Extract the [x, y] coordinate from the center of the cell holding the provided text.  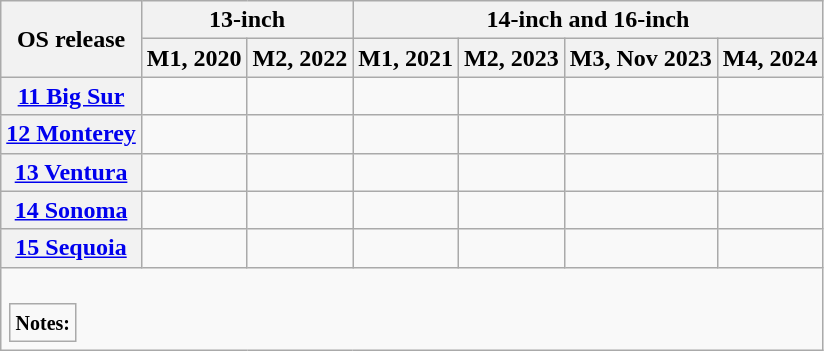
14-inch and 16-inch [588, 20]
M3, Nov 2023 [640, 58]
M2, 2023 [512, 58]
15 Sequoia [72, 248]
M4, 2024 [770, 58]
14 Sonoma [72, 210]
13-inch [246, 20]
M1, 2021 [406, 58]
12 Monterey [72, 134]
13 Ventura [72, 172]
M2, 2022 [300, 58]
OS release [72, 39]
M1, 2020 [194, 58]
11 Big Sur [72, 96]
